Find where the given text appears and provide that cell's center as [x, y] coordinate. 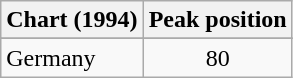
80 [218, 58]
Peak position [218, 20]
Chart (1994) [72, 20]
Germany [72, 58]
